Provide the (x, y) coordinate of the cell's center where the given text is located.  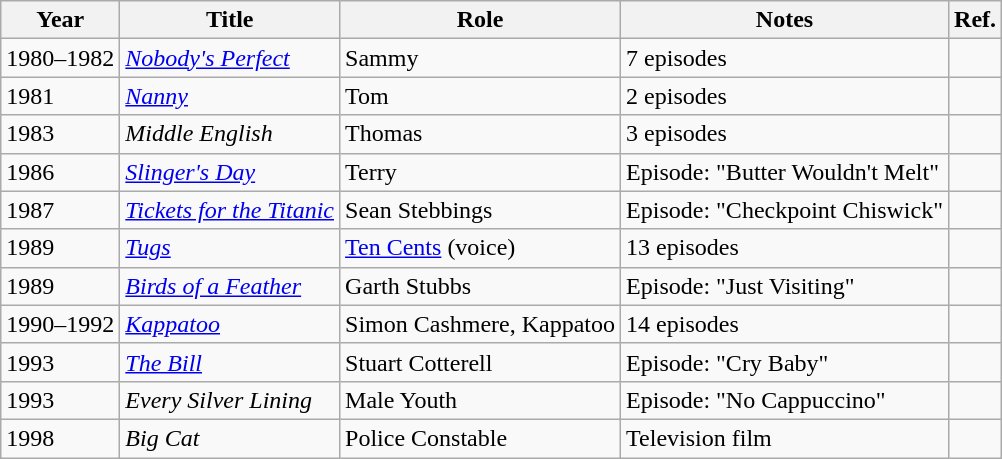
Episode: "No Cappuccino" (785, 400)
1987 (60, 210)
1990–1992 (60, 324)
Episode: "Checkpoint Chiswick" (785, 210)
Year (60, 20)
Police Constable (480, 438)
Kappatoo (230, 324)
1981 (60, 96)
Nanny (230, 96)
Simon Cashmere, Kappatoo (480, 324)
Title (230, 20)
Episode: "Cry Baby" (785, 362)
Ten Cents (voice) (480, 248)
Terry (480, 172)
Sean Stebbings (480, 210)
Nobody's Perfect (230, 58)
3 episodes (785, 134)
Thomas (480, 134)
2 episodes (785, 96)
Episode: "Butter Wouldn't Melt" (785, 172)
Birds of a Feather (230, 286)
Every Silver Lining (230, 400)
Tugs (230, 248)
The Bill (230, 362)
1980–1982 (60, 58)
Ref. (976, 20)
Garth Stubbs (480, 286)
13 episodes (785, 248)
Stuart Cotterell (480, 362)
Middle English (230, 134)
Male Youth (480, 400)
1998 (60, 438)
14 episodes (785, 324)
Big Cat (230, 438)
Tom (480, 96)
Episode: "Just Visiting" (785, 286)
1983 (60, 134)
7 episodes (785, 58)
1986 (60, 172)
Tickets for the Titanic (230, 210)
Notes (785, 20)
Role (480, 20)
Slinger's Day (230, 172)
Television film (785, 438)
Sammy (480, 58)
